Extract the [X, Y] coordinate from the center of the cell holding the provided text.  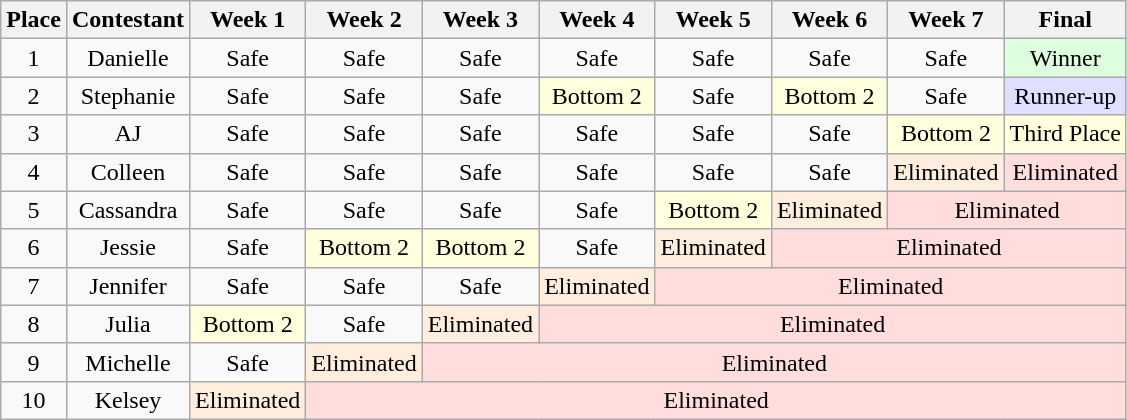
9 [34, 362]
Stephanie [128, 96]
Runner-up [1065, 96]
Final [1065, 20]
2 [34, 96]
Colleen [128, 172]
Cassandra [128, 210]
Julia [128, 324]
7 [34, 286]
Winner [1065, 58]
Week 6 [829, 20]
8 [34, 324]
Jessie [128, 248]
3 [34, 134]
Week 3 [480, 20]
Week 7 [946, 20]
Third Place [1065, 134]
Place [34, 20]
Week 2 [364, 20]
Kelsey [128, 400]
1 [34, 58]
10 [34, 400]
Week 1 [248, 20]
5 [34, 210]
Week 4 [597, 20]
Contestant [128, 20]
Danielle [128, 58]
Week 5 [713, 20]
AJ [128, 134]
Michelle [128, 362]
6 [34, 248]
4 [34, 172]
Jennifer [128, 286]
